Find where the given text appears and provide that cell's center as [X, Y] coordinate. 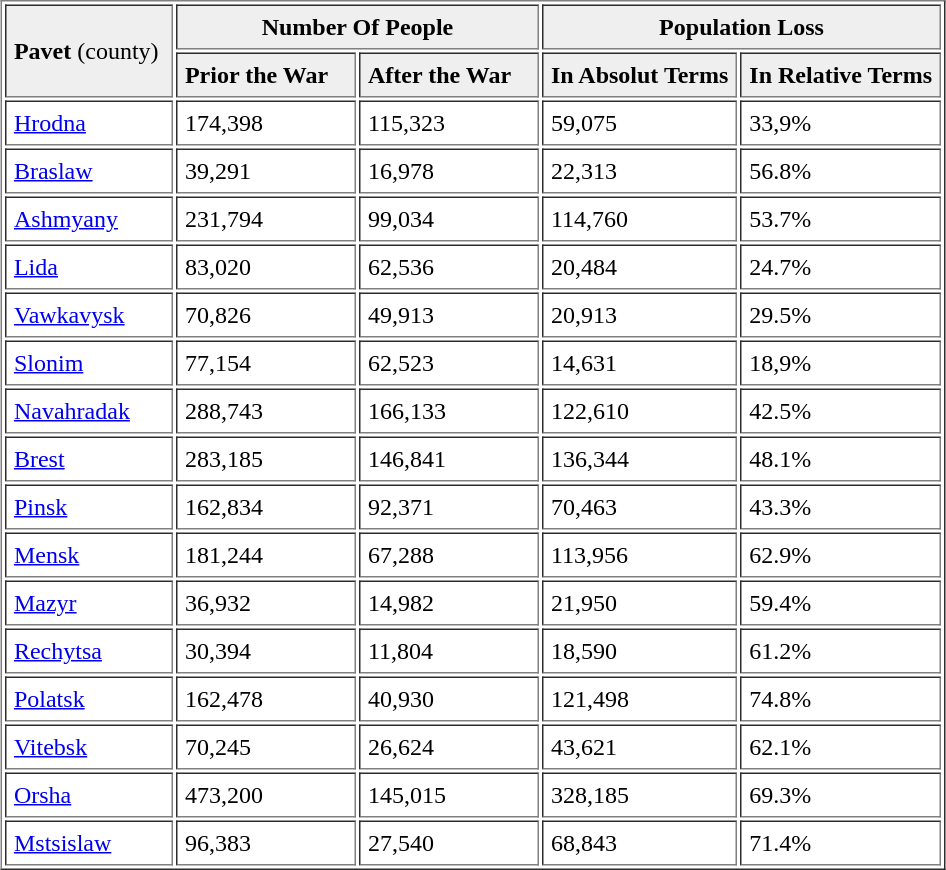
Brest [89, 458]
Polatsk [89, 698]
114,760 [640, 218]
42.5% [840, 410]
36,932 [266, 602]
39,291 [266, 170]
74.8% [840, 698]
Slonim [89, 362]
288,743 [266, 410]
Population Loss [742, 26]
56.8% [840, 170]
Lida [89, 266]
11,804 [449, 650]
121,498 [640, 698]
Vitebsk [89, 746]
231,794 [266, 218]
62.1% [840, 746]
77,154 [266, 362]
21,950 [640, 602]
70,463 [640, 506]
115,323 [449, 122]
70,826 [266, 314]
136,344 [640, 458]
174,398 [266, 122]
Vawkavysk [89, 314]
62.9% [840, 554]
146,841 [449, 458]
Mazyr [89, 602]
473,200 [266, 794]
Prior the War [266, 74]
30,394 [266, 650]
69.3% [840, 794]
24.7% [840, 266]
Navahradak [89, 410]
Orsha [89, 794]
Mensk [89, 554]
20,913 [640, 314]
14,982 [449, 602]
283,185 [266, 458]
18,9% [840, 362]
Number Of People [358, 26]
83,020 [266, 266]
166,133 [449, 410]
14,631 [640, 362]
122,610 [640, 410]
96,383 [266, 842]
62,536 [449, 266]
22,313 [640, 170]
Braslaw [89, 170]
16,978 [449, 170]
162,834 [266, 506]
113,956 [640, 554]
67,288 [449, 554]
162,478 [266, 698]
59,075 [640, 122]
61.2% [840, 650]
26,624 [449, 746]
71.4% [840, 842]
Pinsk [89, 506]
In Relative Terms [840, 74]
99,034 [449, 218]
20,484 [640, 266]
Pavet (county) [89, 50]
Hrodna [89, 122]
Ashmyany [89, 218]
48.1% [840, 458]
27,540 [449, 842]
92,371 [449, 506]
43,621 [640, 746]
18,590 [640, 650]
70,245 [266, 746]
40,930 [449, 698]
After the War [449, 74]
53.7% [840, 218]
145,015 [449, 794]
181,244 [266, 554]
29.5% [840, 314]
33,9% [840, 122]
59.4% [840, 602]
68,843 [640, 842]
In Absolut Terms [640, 74]
43.3% [840, 506]
Mstsislaw [89, 842]
62,523 [449, 362]
328,185 [640, 794]
49,913 [449, 314]
Rechytsa [89, 650]
